Output the [X, Y] coordinate of the center of the cell containing the given text.  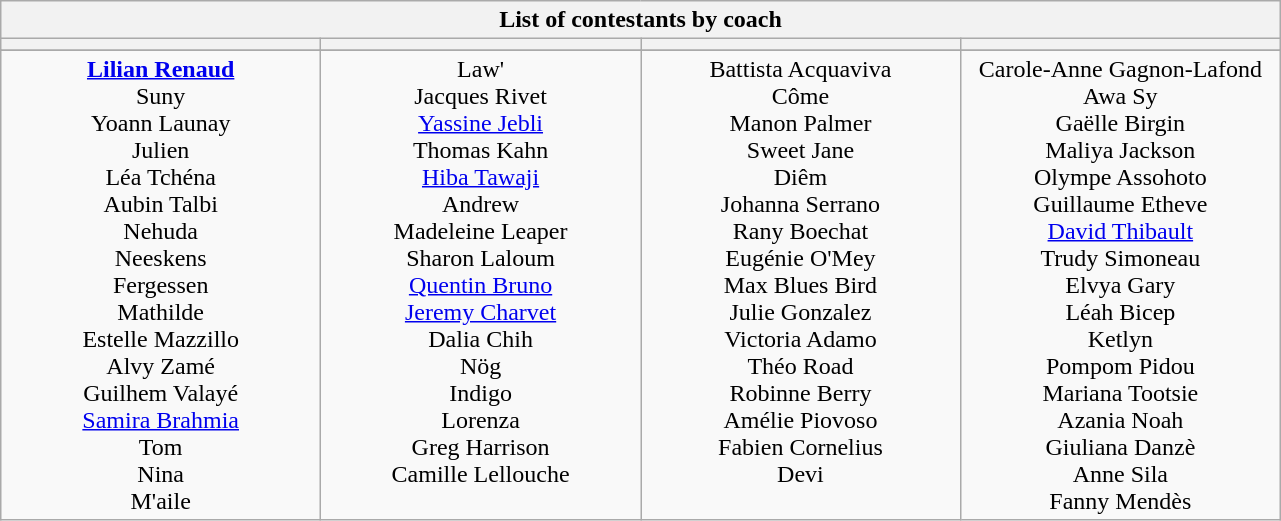
List of contestants by coach [641, 20]
